Identify which cell holds the provided text, then report its (x, y) central coordinate. 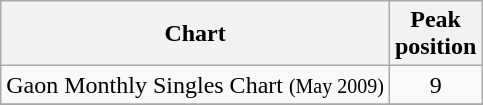
Chart (196, 34)
9 (435, 85)
Peak position (435, 34)
Gaon Monthly Singles Chart (May 2009) (196, 85)
